Output the (x, y) coordinate of the center of the cell containing the given text.  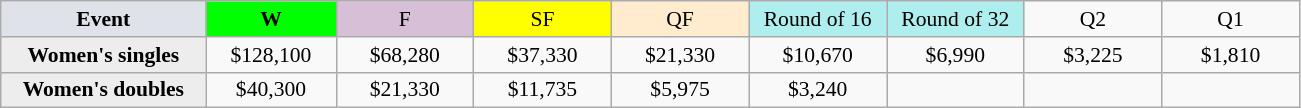
$10,670 (818, 55)
Women's singles (104, 55)
$5,975 (680, 90)
$128,100 (271, 55)
F (405, 19)
$3,240 (818, 90)
$3,225 (1093, 55)
Women's doubles (104, 90)
Round of 16 (818, 19)
Q1 (1231, 19)
$1,810 (1231, 55)
$40,300 (271, 90)
$68,280 (405, 55)
$6,990 (955, 55)
QF (680, 19)
$11,735 (543, 90)
$37,330 (543, 55)
Q2 (1093, 19)
Round of 32 (955, 19)
W (271, 19)
SF (543, 19)
Event (104, 19)
